Return [X, Y] of the center of cell containing provided text 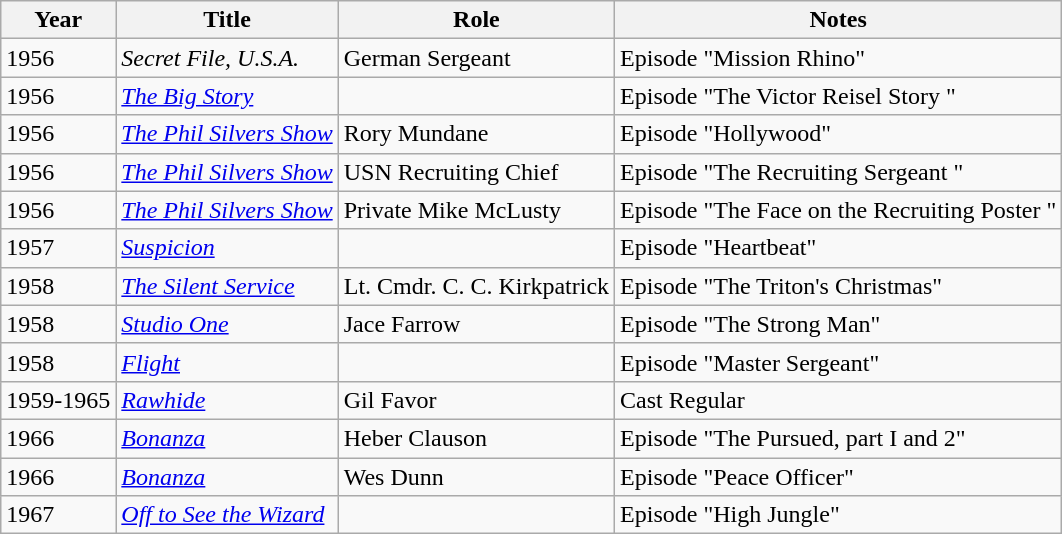
The Silent Service [227, 286]
Role [476, 20]
Flight [227, 362]
1967 [58, 515]
Episode "The Recruiting Sergeant " [838, 172]
Wes Dunn [476, 477]
Suspicion [227, 248]
German Sergeant [476, 58]
Episode "Master Sergeant" [838, 362]
Private Mike McLusty [476, 210]
Gil Favor [476, 400]
Rory Mundane [476, 134]
Year [58, 20]
Episode "Peace Officer" [838, 477]
Episode "The Strong Man" [838, 324]
1957 [58, 248]
Title [227, 20]
Cast Regular [838, 400]
Episode "Mission Rhino" [838, 58]
Notes [838, 20]
Heber Clauson [476, 438]
Episode "Heartbeat" [838, 248]
1959-1965 [58, 400]
Lt. Cmdr. C. C. Kirkpatrick [476, 286]
Off to See the Wizard [227, 515]
Episode "The Pursued, part I and 2" [838, 438]
Episode "High Jungle" [838, 515]
USN Recruiting Chief [476, 172]
Episode "The Face on the Recruiting Poster " [838, 210]
Studio One [227, 324]
Episode "The Triton's Christmas" [838, 286]
Rawhide [227, 400]
The Big Story [227, 96]
Jace Farrow [476, 324]
Episode "The Victor Reisel Story " [838, 96]
Episode "Hollywood" [838, 134]
Secret File, U.S.A. [227, 58]
